For the text-containing cell, return its midpoint in [x, y] coordinate format. 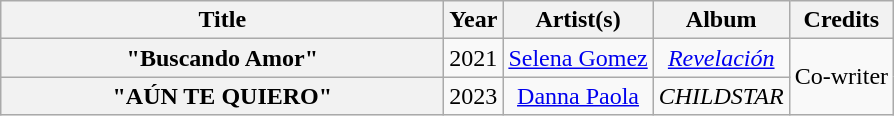
2023 [474, 96]
Artist(s) [578, 20]
"Buscando Amor" [222, 58]
CHILDSTAR [721, 96]
Credits [841, 20]
Co-writer [841, 77]
2021 [474, 58]
Title [222, 20]
Danna Paola [578, 96]
Album [721, 20]
Selena Gomez [578, 58]
Revelación [721, 58]
Year [474, 20]
"AÚN TE QUIERO" [222, 96]
